Capture the cell that displays the provided text and extract its (x, y) central coordinate. 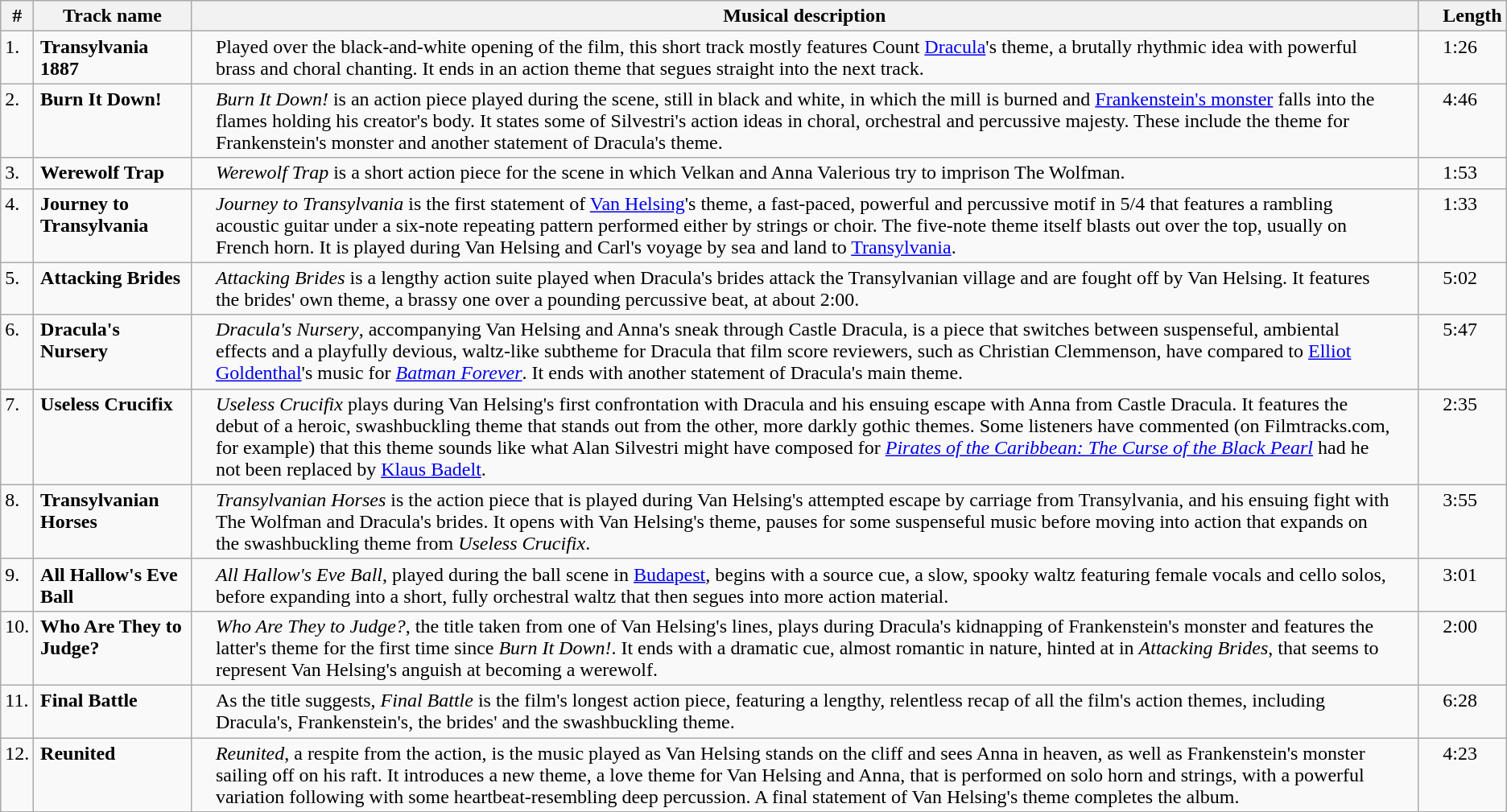
10. (18, 648)
6. (18, 352)
Length (1463, 16)
Burn It Down! (113, 121)
5:02 (1463, 288)
Who Are They to Judge? (113, 648)
# (18, 16)
1:33 (1463, 225)
Useless Crucifix (113, 436)
3. (18, 173)
Final Battle (113, 711)
Transylvanian Horses (113, 521)
Musical description (804, 16)
3:55 (1463, 521)
5. (18, 288)
1:26 (1463, 58)
Attacking Brides (113, 288)
Track name (113, 16)
Transylvania 1887 (113, 58)
1. (18, 58)
2. (18, 121)
4:46 (1463, 121)
6:28 (1463, 711)
Werewolf Trap is a short action piece for the scene in which Velkan and Anna Valerious try to imprison The Wolfman. (804, 173)
11. (18, 711)
Werewolf Trap (113, 173)
2:35 (1463, 436)
Reunited (113, 774)
5:47 (1463, 352)
7. (18, 436)
Journey to Transylvania (113, 225)
Dracula's Nursery (113, 352)
2:00 (1463, 648)
12. (18, 774)
4:23 (1463, 774)
All Hallow's Eve Ball (113, 584)
4. (18, 225)
1:53 (1463, 173)
9. (18, 584)
3:01 (1463, 584)
8. (18, 521)
